Return [x, y] of the center of cell containing provided text 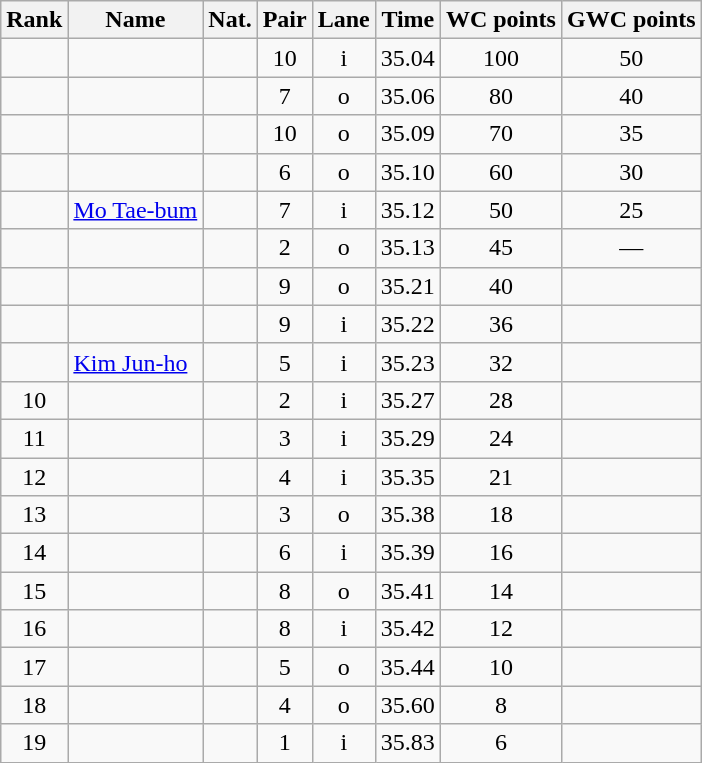
24 [500, 438]
45 [500, 248]
Name [136, 20]
13 [34, 515]
35.23 [408, 362]
35.13 [408, 248]
Time [408, 20]
80 [500, 96]
35.60 [408, 705]
1 [284, 743]
Mo Tae-bum [136, 210]
60 [500, 172]
15 [34, 591]
35.06 [408, 96]
35.12 [408, 210]
19 [34, 743]
100 [500, 58]
35.41 [408, 591]
32 [500, 362]
GWC points [631, 20]
Kim Jun-ho [136, 362]
11 [34, 438]
30 [631, 172]
35.42 [408, 629]
70 [500, 134]
35.38 [408, 515]
35.35 [408, 477]
35.29 [408, 438]
35.39 [408, 553]
25 [631, 210]
Rank [34, 20]
35.04 [408, 58]
17 [34, 667]
35.21 [408, 286]
35.44 [408, 667]
36 [500, 324]
35 [631, 134]
28 [500, 400]
WC points [500, 20]
Lane [344, 20]
35.22 [408, 324]
35.27 [408, 400]
21 [500, 477]
Nat. [230, 20]
35.09 [408, 134]
— [631, 248]
35.10 [408, 172]
Pair [284, 20]
35.83 [408, 743]
